Detect which cell encompasses the target text, then output its [x, y] center coordinate. 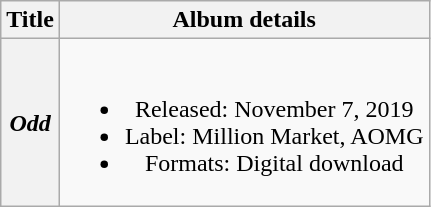
Released: November 7, 2019Label: Million Market, AOMGFormats: Digital download [244, 122]
Odd [30, 122]
Album details [244, 20]
Title [30, 20]
